Determine the [x, y] coordinate at the center of the cell enclosing the given text.  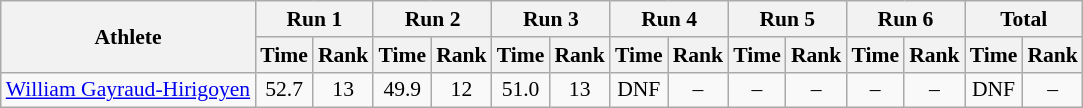
Run 2 [432, 19]
Run 3 [551, 19]
Total [1024, 19]
Run 4 [669, 19]
12 [462, 90]
Run 5 [787, 19]
Run 6 [905, 19]
William Gayraud-Hirigoyen [128, 90]
52.7 [284, 90]
51.0 [521, 90]
Athlete [128, 36]
49.9 [402, 90]
Run 1 [314, 19]
